Extract the [x, y] coordinate from the center of the cell holding the provided text.  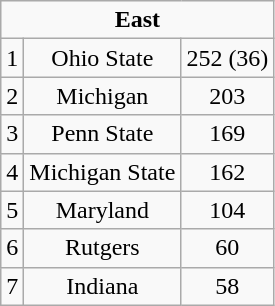
252 (36) [228, 58]
4 [12, 172]
Ohio State [102, 58]
East [138, 20]
169 [228, 134]
5 [12, 210]
60 [228, 248]
Michigan [102, 96]
162 [228, 172]
Rutgers [102, 248]
2 [12, 96]
203 [228, 96]
104 [228, 210]
7 [12, 286]
Michigan State [102, 172]
1 [12, 58]
58 [228, 286]
Penn State [102, 134]
Maryland [102, 210]
Indiana [102, 286]
6 [12, 248]
3 [12, 134]
